Search for the cell housing the specified text and yield its [X, Y] center coordinate. 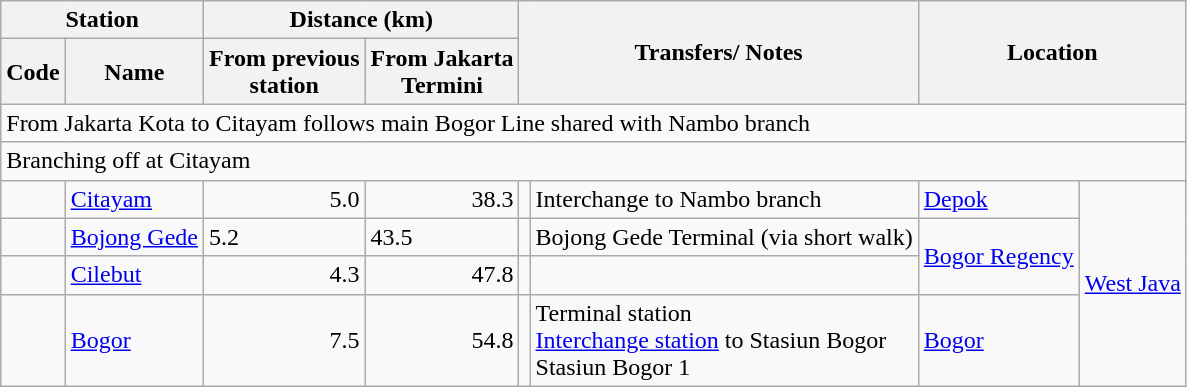
47.8 [442, 275]
Branching off at Citayam [594, 161]
54.8 [442, 340]
Bojong Gede [134, 237]
Depok [998, 199]
Bogor Regency [998, 256]
5.0 [285, 199]
Cilebut [134, 275]
Interchange to Nambo branch [724, 199]
Distance (km) [362, 20]
West Java [1132, 283]
38.3 [442, 199]
5.2 [285, 237]
7.5 [285, 340]
Citayam [134, 199]
From JakartaTermini [442, 72]
4.3 [285, 275]
Station [102, 20]
Location [1052, 52]
Code [33, 72]
Transfers/ Notes [718, 52]
From previousstation [285, 72]
Name [134, 72]
43.5 [442, 237]
Terminal stationInterchange station to Stasiun Bogor Stasiun Bogor 1 [724, 340]
From Jakarta Kota to Citayam follows main Bogor Line shared with Nambo branch [594, 123]
Bojong Gede Terminal (via short walk) [724, 237]
